Identify which cell holds the provided text, then report its (x, y) central coordinate. 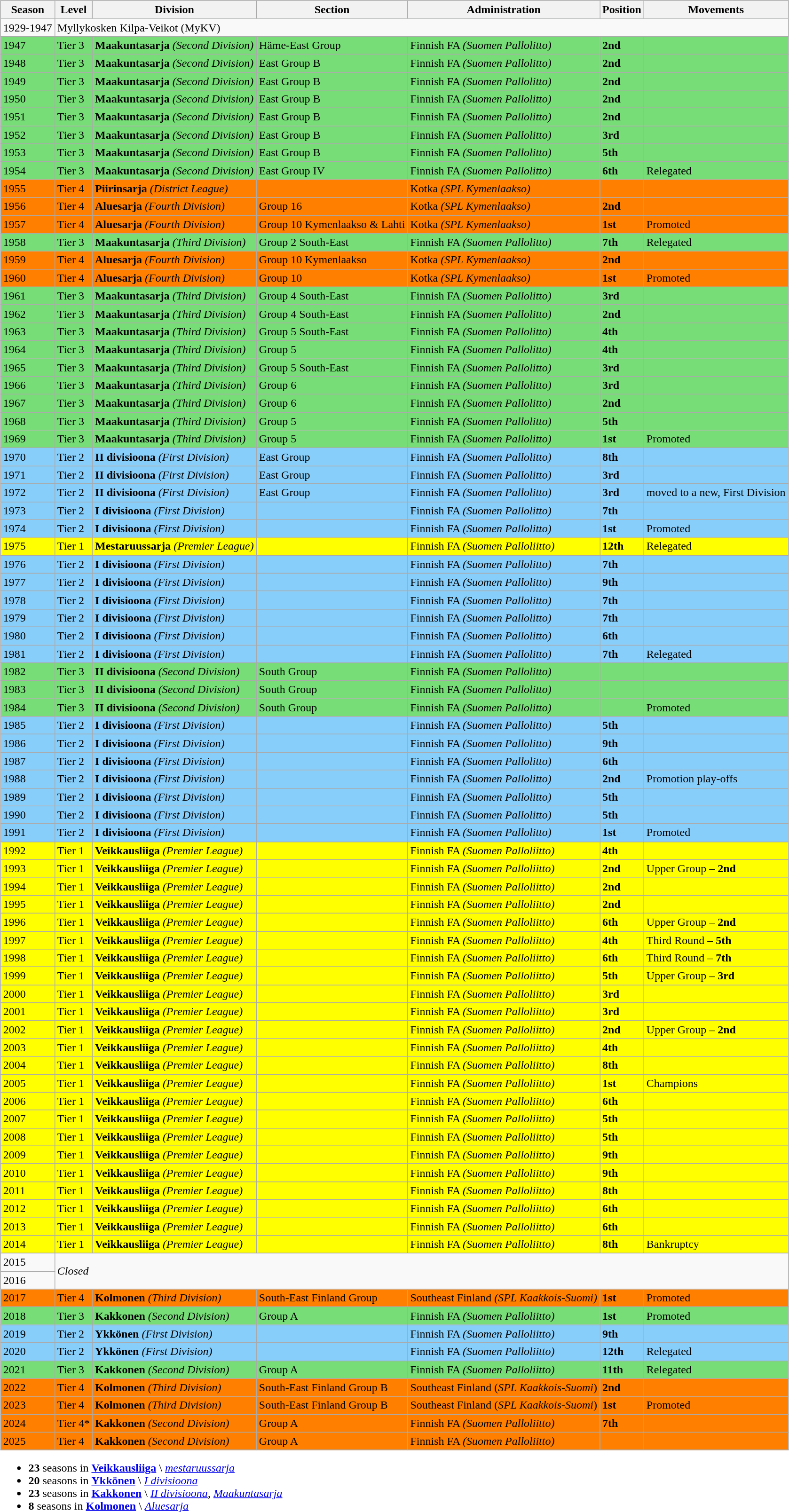
1979 (27, 618)
1964 (27, 349)
Mestaruussarja (Premier League) (175, 546)
2011 (27, 1190)
1999 (27, 976)
1997 (27, 940)
Group 16 (332, 206)
1976 (27, 564)
1956 (27, 206)
2006 (27, 1101)
1978 (27, 600)
Level (73, 9)
1951 (27, 117)
Champions (716, 1083)
1987 (27, 761)
1971 (27, 475)
Season (27, 9)
South-East Finland Group (332, 1298)
1975 (27, 546)
1961 (27, 296)
1982 (27, 672)
Section (332, 9)
2008 (27, 1137)
Tier 4* (73, 1423)
1996 (27, 922)
Third Round – 5th (716, 940)
2010 (27, 1173)
1990 (27, 815)
Promotion play-offs (716, 779)
Group 10 Kymenlaakso & Lahti (332, 224)
2017 (27, 1298)
Administration (504, 9)
2025 (27, 1441)
1980 (27, 636)
2021 (27, 1370)
1968 (27, 421)
1984 (27, 708)
Bankruptcy (716, 1244)
1970 (27, 457)
Häme-East Group (332, 45)
2005 (27, 1083)
1983 (27, 690)
1929-1947 (27, 27)
1966 (27, 386)
Group 10 Kymenlaakso (332, 260)
1954 (27, 171)
1985 (27, 725)
Group 10 (332, 278)
1977 (27, 582)
1969 (27, 439)
Division (175, 9)
1950 (27, 99)
1952 (27, 135)
1986 (27, 743)
1962 (27, 314)
1973 (27, 511)
2007 (27, 1119)
1988 (27, 779)
1992 (27, 850)
1957 (27, 224)
2013 (27, 1227)
1989 (27, 797)
2014 (27, 1244)
11th (622, 1370)
Position (622, 9)
2019 (27, 1334)
1948 (27, 63)
2022 (27, 1387)
1993 (27, 868)
1955 (27, 189)
1991 (27, 833)
1949 (27, 81)
1972 (27, 493)
East Group IV (332, 171)
2012 (27, 1208)
2015 (27, 1262)
2024 (27, 1423)
Third Round – 7th (716, 958)
moved to a new, First Division (716, 493)
Closed (421, 1271)
2009 (27, 1155)
1981 (27, 654)
1995 (27, 904)
Myllykosken Kilpa-Veikot (MyKV) (421, 27)
2016 (27, 1280)
2018 (27, 1316)
1947 (27, 45)
1974 (27, 528)
Piirinsarja (District League) (175, 189)
2023 (27, 1405)
Movements (716, 9)
1963 (27, 331)
1967 (27, 403)
2001 (27, 1012)
1998 (27, 958)
2000 (27, 994)
1959 (27, 260)
Upper Group – 3rd (716, 976)
Group 2 South-East (332, 242)
2020 (27, 1352)
1953 (27, 153)
1965 (27, 367)
1958 (27, 242)
2004 (27, 1065)
2002 (27, 1030)
1960 (27, 278)
1994 (27, 886)
2003 (27, 1047)
